Determine the (x, y) coordinate at the center of the cell enclosing the given text.  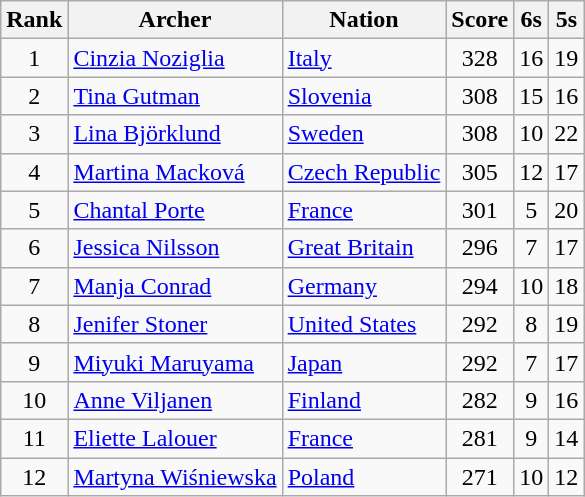
Czech Republic (364, 172)
15 (532, 96)
Tina Gutman (175, 96)
Poland (364, 477)
Japan (364, 362)
305 (480, 172)
6 (34, 248)
Lina Björklund (175, 134)
3 (34, 134)
Slovenia (364, 96)
Sweden (364, 134)
1 (34, 58)
5s (566, 20)
Jenifer Stoner (175, 324)
Nation (364, 20)
18 (566, 286)
Anne Viljanen (175, 400)
Archer (175, 20)
22 (566, 134)
14 (566, 438)
271 (480, 477)
Cinzia Noziglia (175, 58)
20 (566, 210)
Rank (34, 20)
282 (480, 400)
Great Britain (364, 248)
6s (532, 20)
Martina Macková (175, 172)
Score (480, 20)
11 (34, 438)
2 (34, 96)
Chantal Porte (175, 210)
296 (480, 248)
294 (480, 286)
Finland (364, 400)
United States (364, 324)
Jessica Nilsson (175, 248)
Germany (364, 286)
281 (480, 438)
Martyna Wiśniewska (175, 477)
Eliette Lalouer (175, 438)
Italy (364, 58)
301 (480, 210)
328 (480, 58)
Manja Conrad (175, 286)
Miyuki Maruyama (175, 362)
4 (34, 172)
